For the text-containing cell, return its midpoint in (x, y) coordinate format. 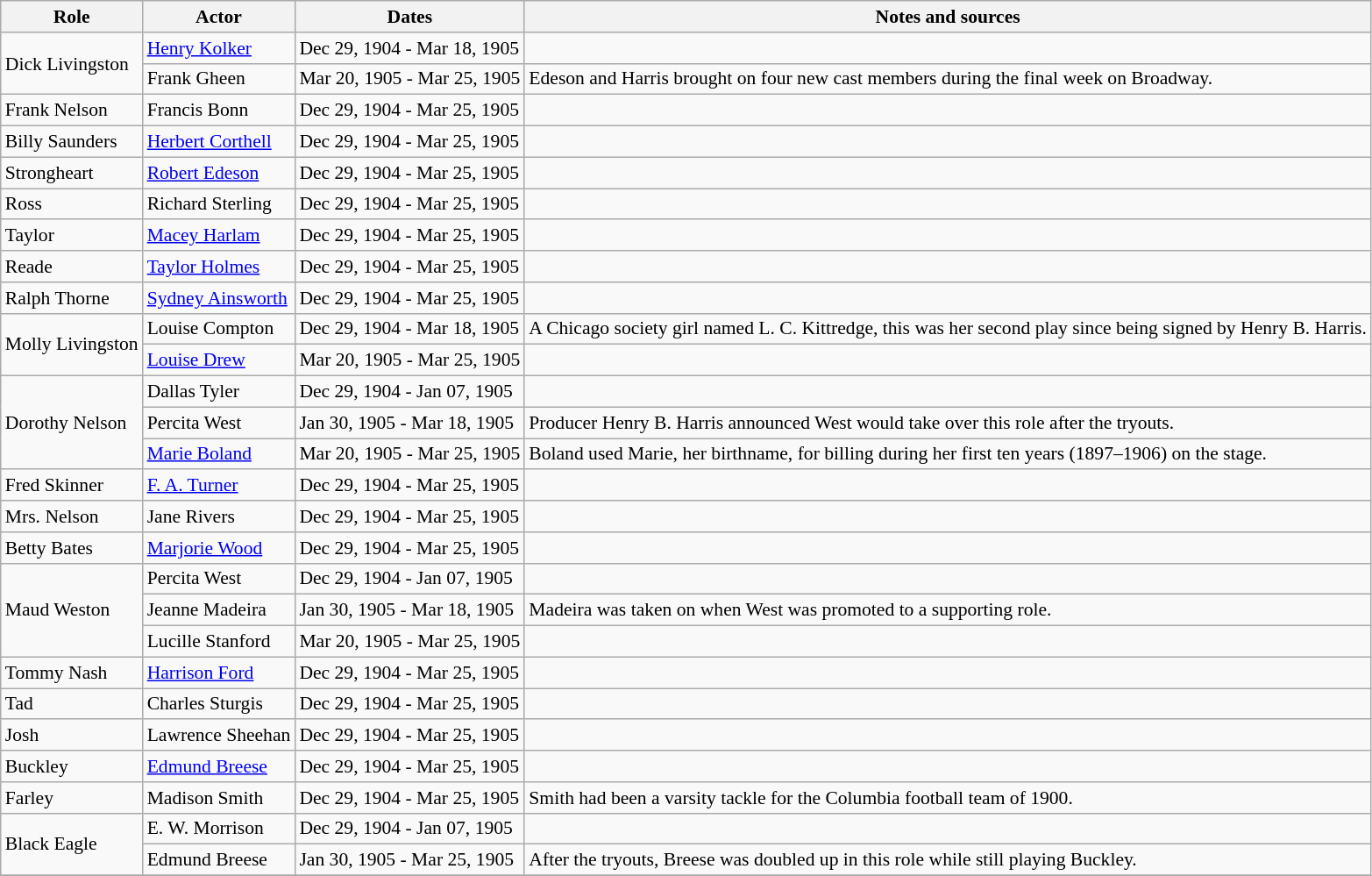
Black Eagle (72, 844)
Louise Compton (219, 329)
Ross (72, 204)
Notes and sources (948, 17)
Actor (219, 17)
Madeira was taken on when West was promoted to a supporting role. (948, 610)
Jeanne Madeira (219, 610)
Mrs. Nelson (72, 516)
F. A. Turner (219, 486)
After the tryouts, Breese was doubled up in this role while still playing Buckley. (948, 860)
Dates (409, 17)
Billy Saunders (72, 142)
Charles Sturgis (219, 704)
Macey Harlam (219, 236)
Role (72, 17)
Jan 30, 1905 - Mar 25, 1905 (409, 860)
Dick Livingston (72, 63)
Sydney Ainsworth (219, 298)
Josh (72, 736)
Henry Kolker (219, 48)
E. W. Morrison (219, 829)
Edeson and Harris brought on four new cast members during the final week on Broadway. (948, 79)
Lucille Stanford (219, 642)
Louise Drew (219, 360)
Taylor Holmes (219, 267)
Frank Nelson (72, 110)
Ralph Thorne (72, 298)
Tad (72, 704)
Robert Edeson (219, 173)
Boland used Marie, her birthname, for billing during her first ten years (1897–1906) on the stage. (948, 454)
A Chicago society girl named L. C. Kittredge, this was her second play since being signed by Henry B. Harris. (948, 329)
Strongheart (72, 173)
Dallas Tyler (219, 392)
Frank Gheen (219, 79)
Maud Weston (72, 610)
Harrison Ford (219, 673)
Tommy Nash (72, 673)
Smith had been a varsity tackle for the Columbia football team of 1900. (948, 798)
Marjorie Wood (219, 548)
Farley (72, 798)
Richard Sterling (219, 204)
Fred Skinner (72, 486)
Dorothy Nelson (72, 423)
Jane Rivers (219, 516)
Lawrence Sheehan (219, 736)
Marie Boland (219, 454)
Producer Henry B. Harris announced West would take over this role after the tryouts. (948, 423)
Francis Bonn (219, 110)
Herbert Corthell (219, 142)
Betty Bates (72, 548)
Taylor (72, 236)
Reade (72, 267)
Molly Livingston (72, 344)
Madison Smith (219, 798)
Buckley (72, 766)
